Extract the [x, y] coordinate from the center of the cell holding the provided text.  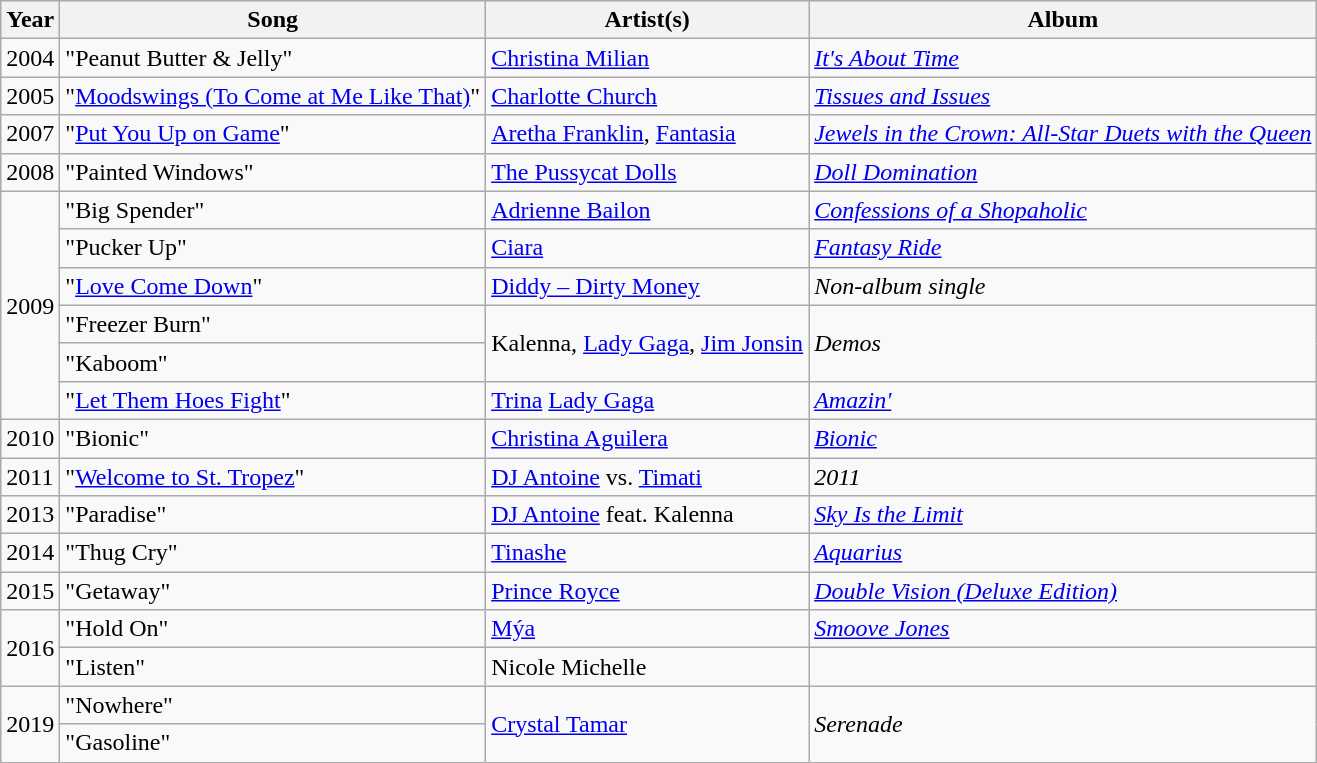
The Pussycat Dolls [648, 172]
Album [1063, 20]
2005 [30, 96]
2016 [30, 648]
"Thug Cry" [273, 553]
"Bionic" [273, 438]
DJ Antoine vs. Timati [648, 477]
Aretha Franklin, Fantasia [648, 134]
Nicole Michelle [648, 667]
2013 [30, 515]
Christina Milian [648, 58]
"Love Come Down" [273, 286]
2015 [30, 591]
Jewels in the Crown: All-Star Duets with the Queen [1063, 134]
"Hold On" [273, 629]
"Let Them Hoes Fight" [273, 400]
"Big Spender" [273, 210]
Artist(s) [648, 20]
Ciara [648, 248]
"Getaway" [273, 591]
Christina Aguilera [648, 438]
Song [273, 20]
Demos [1063, 343]
"Nowhere" [273, 705]
"Pucker Up" [273, 248]
Charlotte Church [648, 96]
Aquarius [1063, 553]
Year [30, 20]
"Kaboom" [273, 362]
"Gasoline" [273, 743]
Tissues and Issues [1063, 96]
It's About Time [1063, 58]
Fantasy Ride [1063, 248]
Adrienne Bailon [648, 210]
Amazin' [1063, 400]
Smoove Jones [1063, 629]
2010 [30, 438]
"Paradise" [273, 515]
Trina Lady Gaga [648, 400]
"Peanut Butter & Jelly" [273, 58]
"Moodswings (To Come at Me Like That)" [273, 96]
Double Vision (Deluxe Edition) [1063, 591]
Prince Royce [648, 591]
2019 [30, 724]
"Welcome to St. Tropez" [273, 477]
Sky Is the Limit [1063, 515]
Crystal Tamar [648, 724]
Bionic [1063, 438]
Tinashe [648, 553]
2014 [30, 553]
Kalenna, Lady Gaga, Jim Jonsin [648, 343]
"Listen" [273, 667]
Non-album single [1063, 286]
"Painted Windows" [273, 172]
Doll Domination [1063, 172]
2004 [30, 58]
2007 [30, 134]
Confessions of a Shopaholic [1063, 210]
2008 [30, 172]
2009 [30, 305]
Mýa [648, 629]
Diddy – Dirty Money [648, 286]
"Freezer Burn" [273, 324]
"Put You Up on Game" [273, 134]
Serenade [1063, 724]
DJ Antoine feat. Kalenna [648, 515]
